For the text-containing cell, return its midpoint in [x, y] coordinate format. 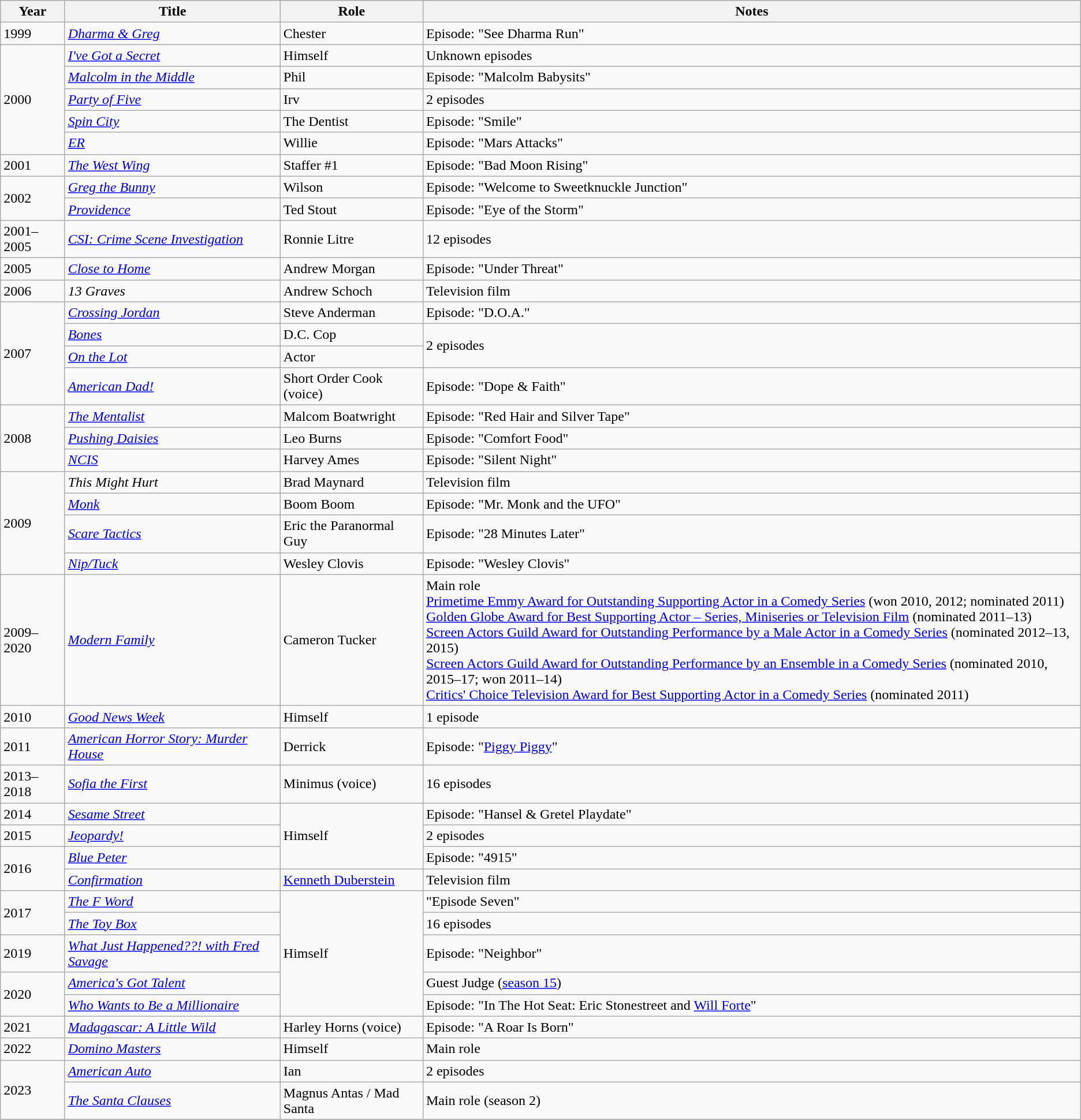
Role [351, 12]
Episode: "Malcolm Babysits" [752, 77]
2002 [32, 198]
Episode: "Neighbor" [752, 954]
2014 [32, 813]
Episode: "Bad Moon Rising" [752, 165]
Episode: "Mars Attacks" [752, 143]
2023 [32, 1090]
Harley Horns (voice) [351, 1027]
Irv [351, 99]
Dharma & Greg [172, 33]
Staffer #1 [351, 165]
2013–2018 [32, 784]
Malcolm in the Middle [172, 77]
I've Got a Secret [172, 55]
Year [32, 12]
The Mentalist [172, 416]
Wesley Clovis [351, 563]
The Dentist [351, 121]
Pushing Daisies [172, 438]
Good News Week [172, 716]
Ronnie Litre [351, 239]
This Might Hurt [172, 482]
Domino Masters [172, 1049]
Spin City [172, 121]
13 Graves [172, 290]
Ted Stout [351, 209]
What Just Happened??! with Fred Savage [172, 954]
2016 [32, 869]
Episode: "Dope & Faith" [752, 387]
Jeopardy! [172, 836]
Episode: "4915" [752, 858]
2015 [32, 836]
2022 [32, 1049]
Derrick [351, 746]
Nip/Tuck [172, 563]
Eric the Paranormal Guy [351, 533]
Episode: "Under Threat" [752, 268]
ER [172, 143]
2010 [32, 716]
2001 [32, 165]
Title [172, 12]
Actor [351, 357]
Sofia the First [172, 784]
Crossing Jordan [172, 313]
2009 [32, 523]
2017 [32, 913]
The West Wing [172, 165]
2019 [32, 954]
Kenneth Duberstein [351, 880]
Blue Peter [172, 858]
Main role [752, 1049]
2009–2020 [32, 640]
Scare Tactics [172, 533]
2011 [32, 746]
Phil [351, 77]
Episode: "Mr. Monk and the UFO" [752, 504]
Malcom Boatwright [351, 416]
2000 [32, 99]
Steve Anderman [351, 313]
Party of Five [172, 99]
Cameron Tucker [351, 640]
NCIS [172, 460]
Who Wants to Be a Millionaire [172, 1005]
Guest Judge (season 15) [752, 983]
Minimus (voice) [351, 784]
Willie [351, 143]
2006 [32, 290]
2021 [32, 1027]
Madagascar: A Little Wild [172, 1027]
2020 [32, 994]
Ian [351, 1071]
12 episodes [752, 239]
Notes [752, 12]
Harvey Ames [351, 460]
2008 [32, 438]
American Dad! [172, 387]
Episode: "Piggy Piggy" [752, 746]
Magnus Antas / Mad Santa [351, 1100]
Chester [351, 33]
Episode: "Hansel & Gretel Playdate" [752, 813]
Brad Maynard [351, 482]
Boom Boom [351, 504]
Episode: "See Dharma Run" [752, 33]
The Santa Clauses [172, 1100]
Monk [172, 504]
Modern Family [172, 640]
Episode: "A Roar Is Born" [752, 1027]
D.C. Cop [351, 335]
2007 [32, 353]
Main role (season 2) [752, 1100]
1999 [32, 33]
Providence [172, 209]
Episode: "D.O.A." [752, 313]
On the Lot [172, 357]
Andrew Morgan [351, 268]
Episode: "Welcome to Sweetknuckle Junction" [752, 187]
Unknown episodes [752, 55]
Episode: "28 Minutes Later" [752, 533]
Greg the Bunny [172, 187]
American Horror Story: Murder House [172, 746]
America's Got Talent [172, 983]
Episode: "Silent Night" [752, 460]
American Auto [172, 1071]
Confirmation [172, 880]
2001–2005 [32, 239]
Episode: "Wesley Clovis" [752, 563]
Episode: "In The Hot Seat: Eric Stonestreet and Will Forte" [752, 1005]
Bones [172, 335]
Sesame Street [172, 813]
Short Order Cook (voice) [351, 387]
Leo Burns [351, 438]
Episode: "Comfort Food" [752, 438]
Close to Home [172, 268]
Episode: "Eye of the Storm" [752, 209]
"Episode Seven" [752, 902]
2005 [32, 268]
Wilson [351, 187]
The Toy Box [172, 924]
1 episode [752, 716]
Episode: "Red Hair and Silver Tape" [752, 416]
Episode: "Smile" [752, 121]
Andrew Schoch [351, 290]
CSI: Crime Scene Investigation [172, 239]
The F Word [172, 902]
